For the text-containing cell, return its midpoint in [x, y] coordinate format. 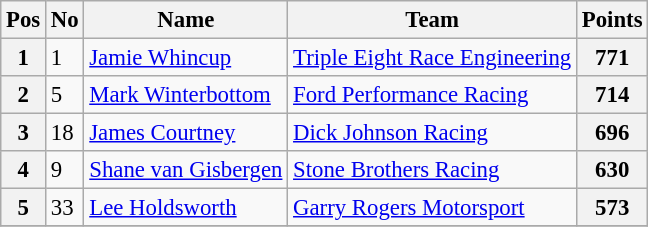
Stone Brothers Racing [432, 170]
Team [432, 20]
James Courtney [186, 133]
Points [612, 20]
18 [65, 133]
2 [24, 95]
630 [612, 170]
Pos [24, 20]
3 [24, 133]
Jamie Whincup [186, 58]
Shane van Gisbergen [186, 170]
714 [612, 95]
Dick Johnson Racing [432, 133]
573 [612, 208]
Name [186, 20]
Mark Winterbottom [186, 95]
Lee Holdsworth [186, 208]
9 [65, 170]
696 [612, 133]
771 [612, 58]
Triple Eight Race Engineering [432, 58]
4 [24, 170]
Ford Performance Racing [432, 95]
33 [65, 208]
No [65, 20]
Garry Rogers Motorsport [432, 208]
